Return [X, Y] of the center of cell containing provided text 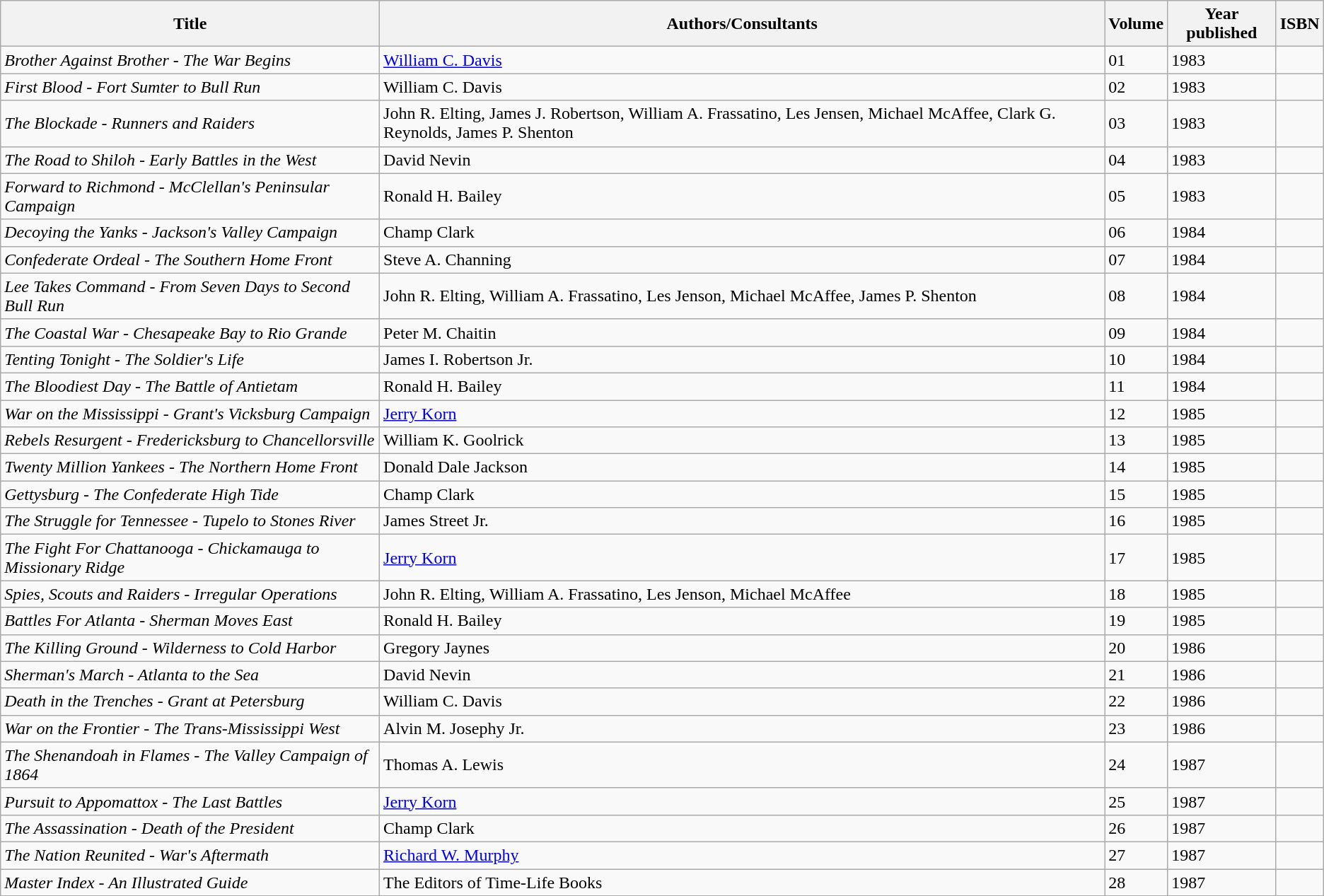
The Struggle for Tennessee - Tupelo to Stones River [190, 521]
Gregory Jaynes [743, 648]
Twenty Million Yankees - The Northern Home Front [190, 467]
The Nation Reunited - War's Aftermath [190, 855]
14 [1136, 467]
Lee Takes Command - From Seven Days to Second Bull Run [190, 296]
Death in the Trenches - Grant at Petersburg [190, 702]
10 [1136, 359]
16 [1136, 521]
Tenting Tonight - The Soldier's Life [190, 359]
Peter M. Chaitin [743, 332]
12 [1136, 414]
Volume [1136, 24]
John R. Elting, William A. Frassatino, Les Jenson, Michael McAffee [743, 594]
01 [1136, 60]
Forward to Richmond - McClellan's Peninsular Campaign [190, 197]
The Blockade - Runners and Raiders [190, 123]
28 [1136, 882]
15 [1136, 494]
24 [1136, 765]
27 [1136, 855]
Title [190, 24]
ISBN [1300, 24]
The Assassination - Death of the President [190, 828]
Alvin M. Josephy Jr. [743, 728]
Confederate Ordeal - The Southern Home Front [190, 260]
The Editors of Time-Life Books [743, 882]
26 [1136, 828]
The Killing Ground - Wilderness to Cold Harbor [190, 648]
Sherman's March - Atlanta to the Sea [190, 675]
Thomas A. Lewis [743, 765]
03 [1136, 123]
War on the Mississippi - Grant's Vicksburg Campaign [190, 414]
13 [1136, 441]
Donald Dale Jackson [743, 467]
Rebels Resurgent - Fredericksburg to Chancellorsville [190, 441]
William K. Goolrick [743, 441]
08 [1136, 296]
Decoying the Yanks - Jackson's Valley Campaign [190, 233]
23 [1136, 728]
The Fight For Chattanooga - Chickamauga to Missionary Ridge [190, 557]
The Bloodiest Day - The Battle of Antietam [190, 386]
Pursuit to Appomattox - The Last Battles [190, 801]
07 [1136, 260]
25 [1136, 801]
Master Index - An Illustrated Guide [190, 882]
Steve A. Channing [743, 260]
Gettysburg - The Confederate High Tide [190, 494]
James Street Jr. [743, 521]
War on the Frontier - The Trans-Mississippi West [190, 728]
02 [1136, 87]
Battles For Atlanta - Sherman Moves East [190, 621]
First Blood - Fort Sumter to Bull Run [190, 87]
18 [1136, 594]
11 [1136, 386]
The Coastal War - Chesapeake Bay to Rio Grande [190, 332]
17 [1136, 557]
John R. Elting, William A. Frassatino, Les Jenson, Michael McAffee, James P. Shenton [743, 296]
05 [1136, 197]
Brother Against Brother - The War Begins [190, 60]
22 [1136, 702]
Year published [1222, 24]
John R. Elting, James J. Robertson, William A. Frassatino, Les Jensen, Michael McAffee, Clark G. Reynolds, James P. Shenton [743, 123]
04 [1136, 160]
Richard W. Murphy [743, 855]
The Road to Shiloh - Early Battles in the West [190, 160]
09 [1136, 332]
20 [1136, 648]
Spies, Scouts and Raiders - Irregular Operations [190, 594]
21 [1136, 675]
The Shenandoah in Flames - The Valley Campaign of 1864 [190, 765]
06 [1136, 233]
Authors/Consultants [743, 24]
19 [1136, 621]
James I. Robertson Jr. [743, 359]
